Pinpoint the cell where the given text exists, returning its [x, y] midpoint coordinate. 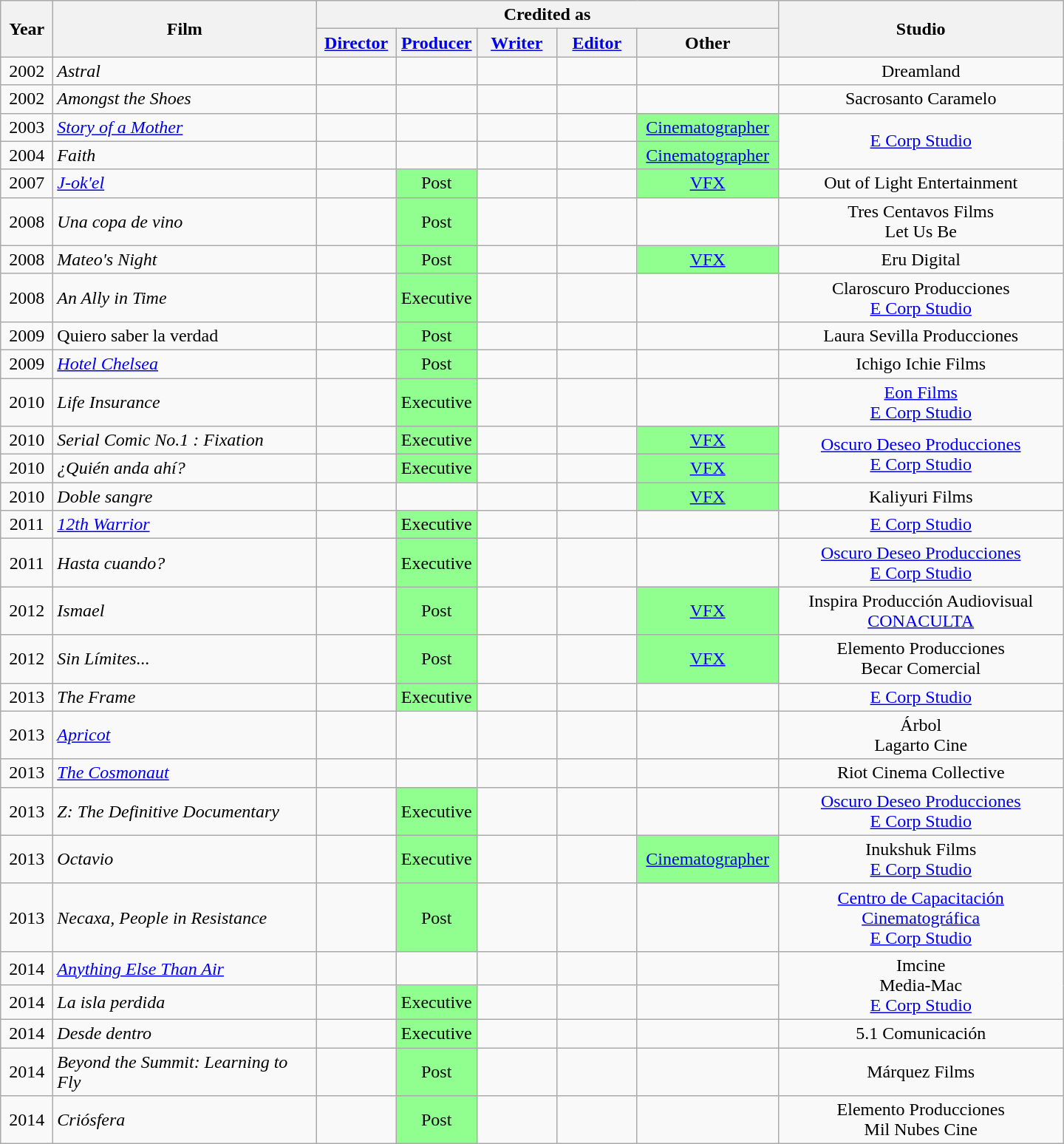
Sin Límites... [185, 659]
Z: The Definitive Documentary [185, 811]
Anything Else Than Air [185, 968]
Ichigo Ichie Films [921, 364]
¿Quién anda ahí? [185, 469]
An Ally in Time [185, 297]
Inspira Producción Audiovisual CONACULTA [921, 610]
Elemento ProduccionesMil Nubes Cine [921, 1120]
J-ok'el [185, 183]
Sacrosanto Caramelo [921, 99]
12th Warrior [185, 525]
Ismael [185, 610]
Year [27, 29]
Márquez Films [921, 1072]
Una copa de vino [185, 222]
Octavio [185, 859]
Studio [921, 29]
Doble sangre [185, 497]
Criósfera [185, 1120]
Astral [185, 71]
Other [708, 43]
Eru Digital [921, 259]
Amongst the Shoes [185, 99]
2007 [27, 183]
Hasta cuando? [185, 563]
Faith [185, 155]
La isla perdida [185, 1002]
Claroscuro ProduccionesE Corp Studio [921, 297]
Desde dentro [185, 1033]
Kaliyuri Films [921, 497]
Serial Comic No.1 : Fixation [185, 440]
Life Insurance [185, 402]
Producer [436, 43]
Necaxa, People in Resistance [185, 917]
Credited as [547, 15]
Editor [597, 43]
2003 [27, 127]
The Frame [185, 697]
Director [356, 43]
2004 [27, 155]
ImcineMedia-MacE Corp Studio [921, 985]
Quiero saber la verdad [185, 336]
Laura Sevilla Producciones [921, 336]
Riot Cinema Collective [921, 773]
Hotel Chelsea [185, 364]
Eon Films E Corp Studio [921, 402]
Apricot [185, 735]
Writer [517, 43]
Tres Centavos FilmsLet Us Be [921, 222]
The Cosmonaut [185, 773]
Elemento Producciones Becar Comercial [921, 659]
Beyond the Summit: Learning to Fly [185, 1072]
Out of Light Entertainment [921, 183]
5.1 Comunicación [921, 1033]
Story of a Mother [185, 127]
Centro de Capacitación Cinematográfica E Corp Studio [921, 917]
Dreamland [921, 71]
Film [185, 29]
Mateo's Night [185, 259]
ÁrbolLagarto Cine [921, 735]
Inukshuk Films E Corp Studio [921, 859]
